Return the (X, Y) coordinate for the center point of the cell that contains the specified text.  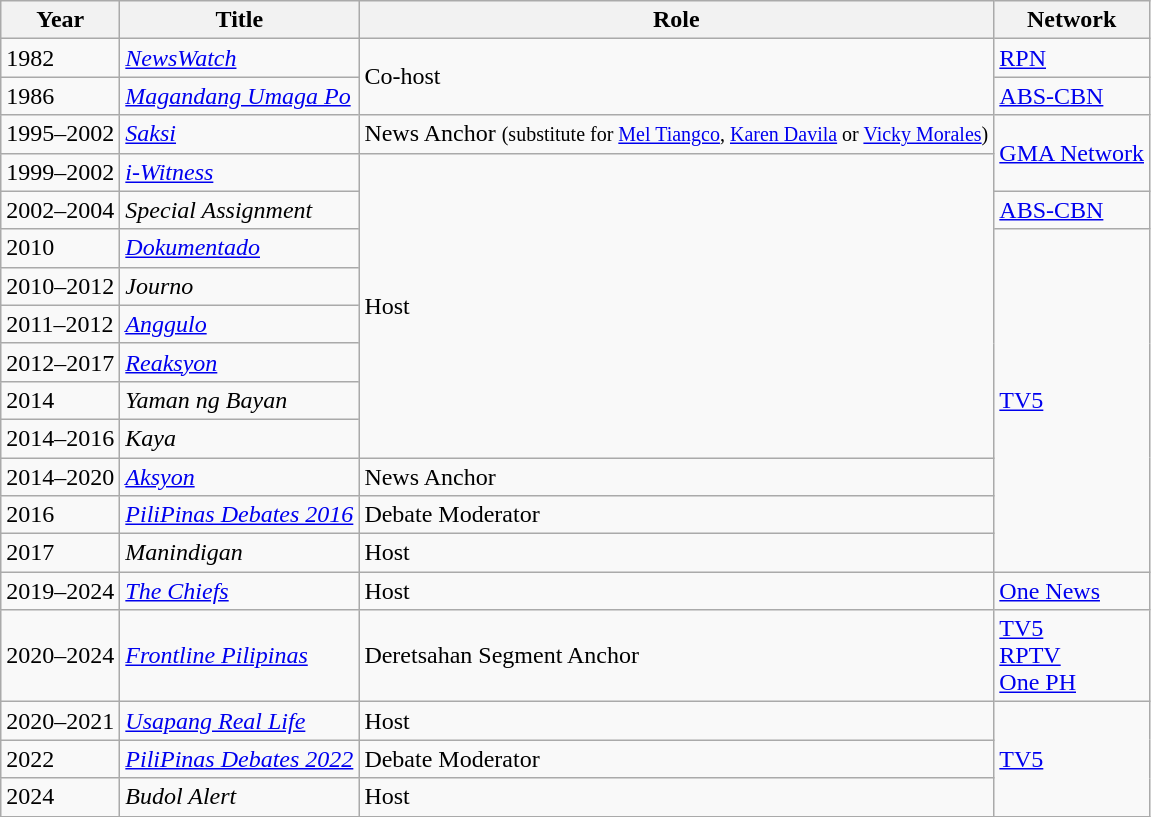
1999–2002 (60, 172)
2014–2020 (60, 477)
Anggulo (240, 324)
Year (60, 20)
1982 (60, 58)
Budol Alert (240, 797)
Deretsahan Segment Anchor (676, 656)
Saksi (240, 134)
2011–2012 (60, 324)
The Chiefs (240, 591)
Aksyon (240, 477)
1995–2002 (60, 134)
Kaya (240, 438)
NewsWatch (240, 58)
i-Witness (240, 172)
2022 (60, 759)
2020–2021 (60, 721)
Reaksyon (240, 362)
2010 (60, 248)
1986 (60, 96)
Title (240, 20)
News Anchor (substitute for Mel Tiangco, Karen Davila or Vicky Morales) (676, 134)
Frontline Pilipinas (240, 656)
TV5 RPTV One PH (1072, 656)
One News (1072, 591)
PiliPinas Debates 2022 (240, 759)
2010–2012 (60, 286)
Magandang Umaga Po (240, 96)
2020–2024 (60, 656)
Journo (240, 286)
Dokumentado (240, 248)
Special Assignment (240, 210)
2012–2017 (60, 362)
News Anchor (676, 477)
2002–2004 (60, 210)
2014–2016 (60, 438)
2017 (60, 553)
Yaman ng Bayan (240, 400)
Role (676, 20)
2024 (60, 797)
GMA Network (1072, 153)
Co-host (676, 77)
2014 (60, 400)
PiliPinas Debates 2016 (240, 515)
Network (1072, 20)
2019–2024 (60, 591)
Manindigan (240, 553)
RPN (1072, 58)
2016 (60, 515)
Usapang Real Life (240, 721)
